Output the (x, y) coordinate of the center of the cell containing the given text.  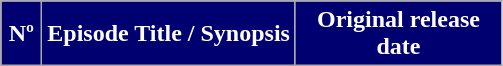
Episode Title / Synopsis (169, 34)
Original release date (398, 34)
Nº (22, 34)
